Locate the cell with the specified text and output its [X, Y] center coordinate. 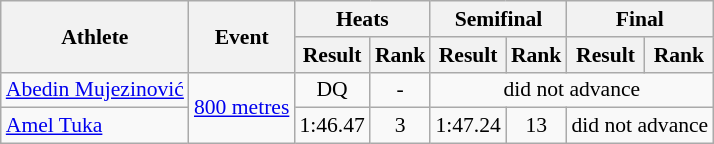
- [400, 90]
13 [536, 126]
Amel Tuka [95, 126]
1:47.24 [468, 126]
Final [640, 19]
DQ [332, 90]
Heats [362, 19]
800 metres [242, 108]
3 [400, 126]
Abedin Mujezinović [95, 90]
Event [242, 36]
1:46.47 [332, 126]
Athlete [95, 36]
Semifinal [498, 19]
